Output the (x, y) coordinate of the center of the cell containing the given text.  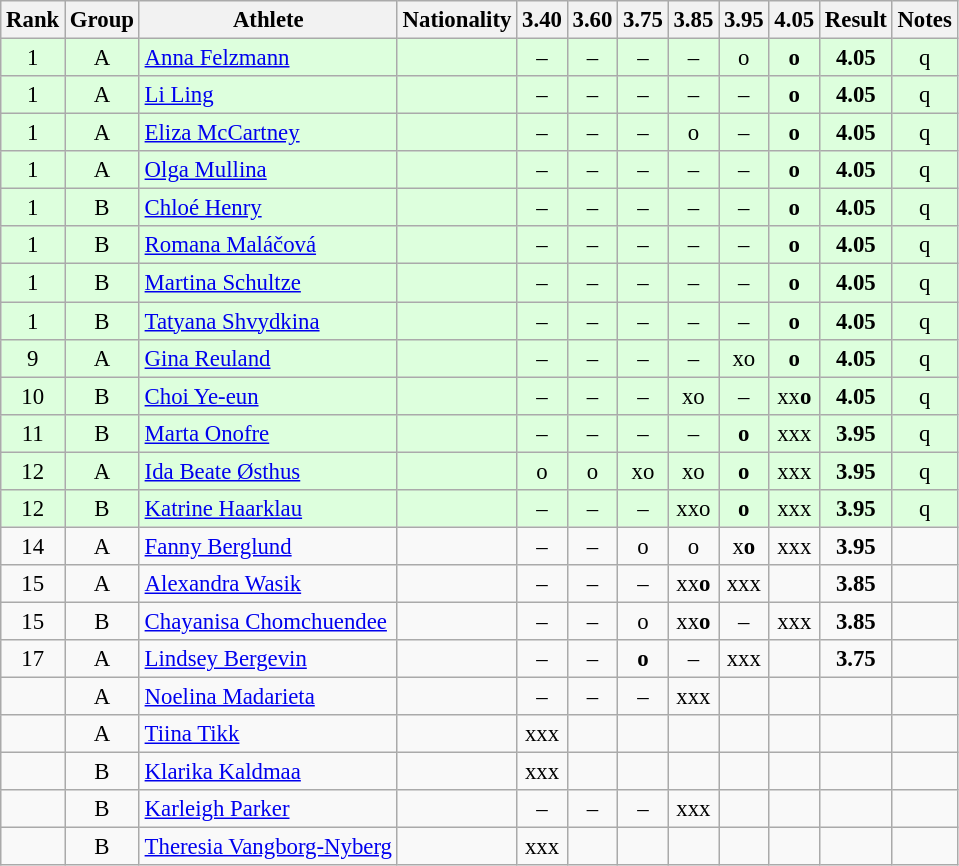
Marta Onofre (268, 433)
Theresia Vangborg-Nyberg (268, 847)
Tatyana Shvydkina (268, 321)
Fanny Berglund (268, 546)
Klarika Kaldmaa (268, 772)
Martina Schultze (268, 283)
Eliza McCartney (268, 133)
Romana Maláčová (268, 245)
Olga Mullina (268, 170)
Result (856, 20)
Karleigh Parker (268, 809)
Katrine Haarklau (268, 509)
Alexandra Wasik (268, 584)
Group (102, 20)
Anna Felzmann (268, 58)
10 (33, 396)
3.40 (542, 20)
9 (33, 358)
11 (33, 433)
Athlete (268, 20)
Notes (924, 20)
Nationality (456, 20)
Ida Beate Østhus (268, 471)
Gina Reuland (268, 358)
Tiina Tikk (268, 734)
3.60 (592, 20)
Choi Ye-eun (268, 396)
Chloé Henry (268, 208)
Lindsey Bergevin (268, 659)
Noelina Madarieta (268, 697)
17 (33, 659)
Li Ling (268, 95)
Chayanisa Chomchuendee (268, 621)
Rank (33, 20)
14 (33, 546)
